Search for the cell housing the specified text and yield its (x, y) center coordinate. 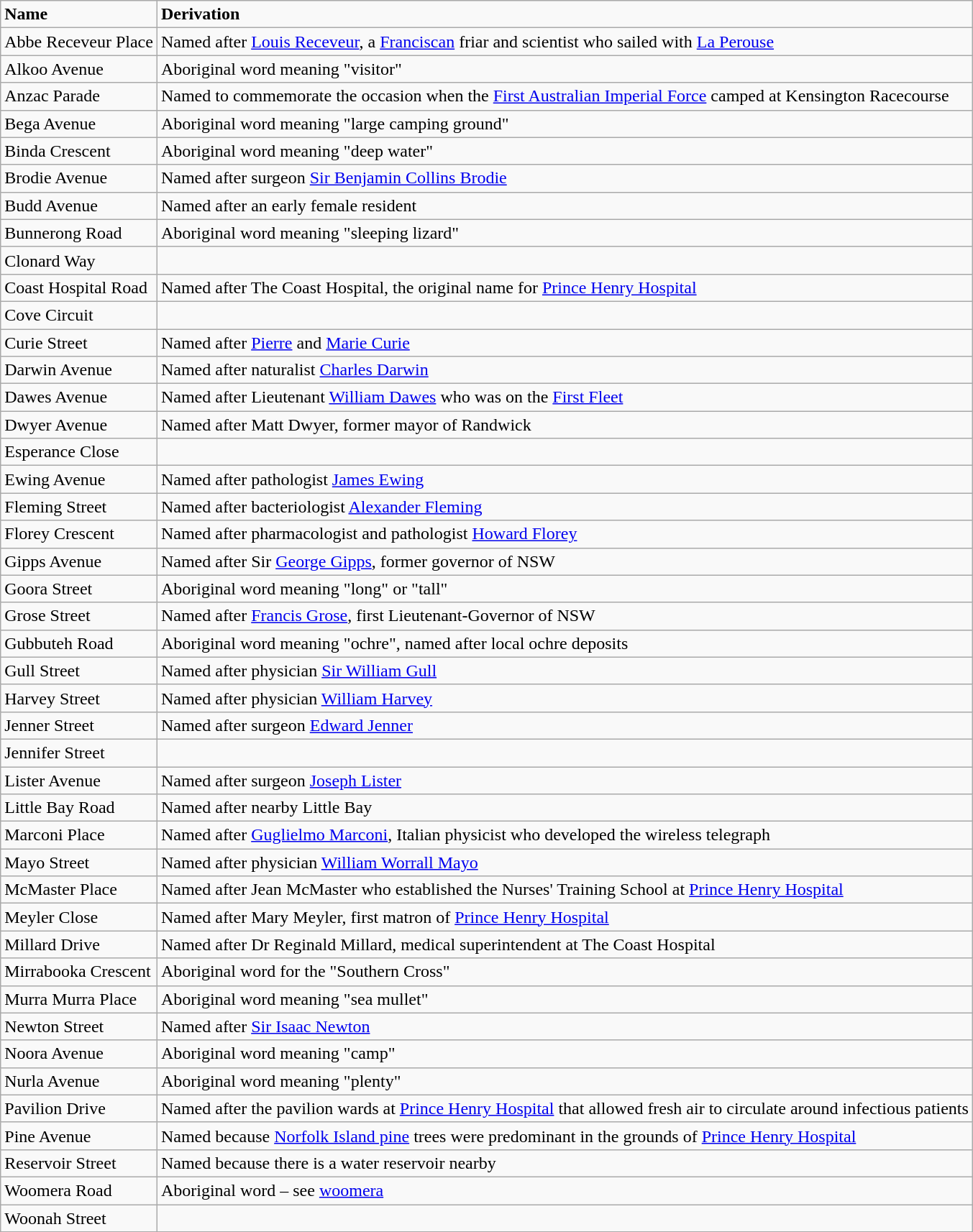
Named after naturalist Charles Darwin (565, 370)
Named after Louis Receveur, a Franciscan friar and scientist who sailed with La Perouse (565, 42)
Named after Lieutenant William Dawes who was on the First Fleet (565, 397)
Dwyer Avenue (79, 425)
Millard Drive (79, 944)
Aboriginal word meaning "large camping ground" (565, 124)
Jennifer Street (79, 753)
Alkoo Avenue (79, 69)
Marconi Place (79, 835)
Named after Matt Dwyer, former mayor of Randwick (565, 425)
Pine Avenue (79, 1136)
Aboriginal word meaning "sleeping lizard" (565, 233)
Name (79, 14)
Gubbuteh Road (79, 643)
Named after Francis Grose, first Lieutenant-Governor of NSW (565, 616)
McMaster Place (79, 890)
Little Bay Road (79, 808)
Named after Sir George Gipps, former governor of NSW (565, 561)
Jenner Street (79, 725)
Murra Murra Place (79, 999)
Woonah Street (79, 1218)
Meyler Close (79, 917)
Newton Street (79, 1026)
Harvey Street (79, 698)
Named after physician William Worrall Mayo (565, 863)
Esperance Close (79, 452)
Aboriginal word meaning "deep water" (565, 151)
Named after Pierre and Marie Curie (565, 343)
Noora Avenue (79, 1054)
Bunnerong Road (79, 233)
Derivation (565, 14)
Named after Sir Isaac Newton (565, 1026)
Aboriginal word meaning "plenty" (565, 1081)
Mirrabooka Crescent (79, 972)
Pavilion Drive (79, 1108)
Darwin Avenue (79, 370)
Gipps Avenue (79, 561)
Named after Jean McMaster who established the Nurses' Training School at Prince Henry Hospital (565, 890)
Named after bacteriologist Alexander Fleming (565, 507)
Named to commemorate the occasion when the First Australian Imperial Force camped at Kensington Racecourse (565, 96)
Aboriginal word – see woomera (565, 1190)
Nurla Avenue (79, 1081)
Named after Mary Meyler, first matron of Prince Henry Hospital (565, 917)
Named after the pavilion wards at Prince Henry Hospital that allowed fresh air to circulate around infectious patients (565, 1108)
Aboriginal word meaning "long" or "tall" (565, 589)
Named after an early female resident (565, 206)
Named because there is a water reservoir nearby (565, 1163)
Reservoir Street (79, 1163)
Named after Guglielmo Marconi, Italian physicist who developed the wireless telegraph (565, 835)
Mayo Street (79, 863)
Cove Circuit (79, 315)
Named after surgeon Edward Jenner (565, 725)
Bega Avenue (79, 124)
Brodie Avenue (79, 178)
Named after Dr Reginald Millard, medical superintendent at The Coast Hospital (565, 944)
Aboriginal word meaning "camp" (565, 1054)
Woomera Road (79, 1190)
Gull Street (79, 671)
Named after pathologist James Ewing (565, 479)
Named after physician Sir William Gull (565, 671)
Named after surgeon Joseph Lister (565, 780)
Goora Street (79, 589)
Aboriginal word for the "Southern Cross" (565, 972)
Named after physician William Harvey (565, 698)
Named after The Coast Hospital, the original name for Prince Henry Hospital (565, 288)
Clonard Way (79, 260)
Aboriginal word meaning "sea mullet" (565, 999)
Florey Crescent (79, 534)
Dawes Avenue (79, 397)
Named after pharmacologist and pathologist Howard Florey (565, 534)
Named after nearby Little Bay (565, 808)
Coast Hospital Road (79, 288)
Curie Street (79, 343)
Anzac Parade (79, 96)
Abbe Receveur Place (79, 42)
Budd Avenue (79, 206)
Binda Crescent (79, 151)
Named after surgeon Sir Benjamin Collins Brodie (565, 178)
Aboriginal word meaning "ochre", named after local ochre deposits (565, 643)
Grose Street (79, 616)
Named because Norfolk Island pine trees were predominant in the grounds of Prince Henry Hospital (565, 1136)
Aboriginal word meaning "visitor" (565, 69)
Ewing Avenue (79, 479)
Lister Avenue (79, 780)
Fleming Street (79, 507)
